Return the (X, Y) coordinate for the center point of the cell that contains the specified text.  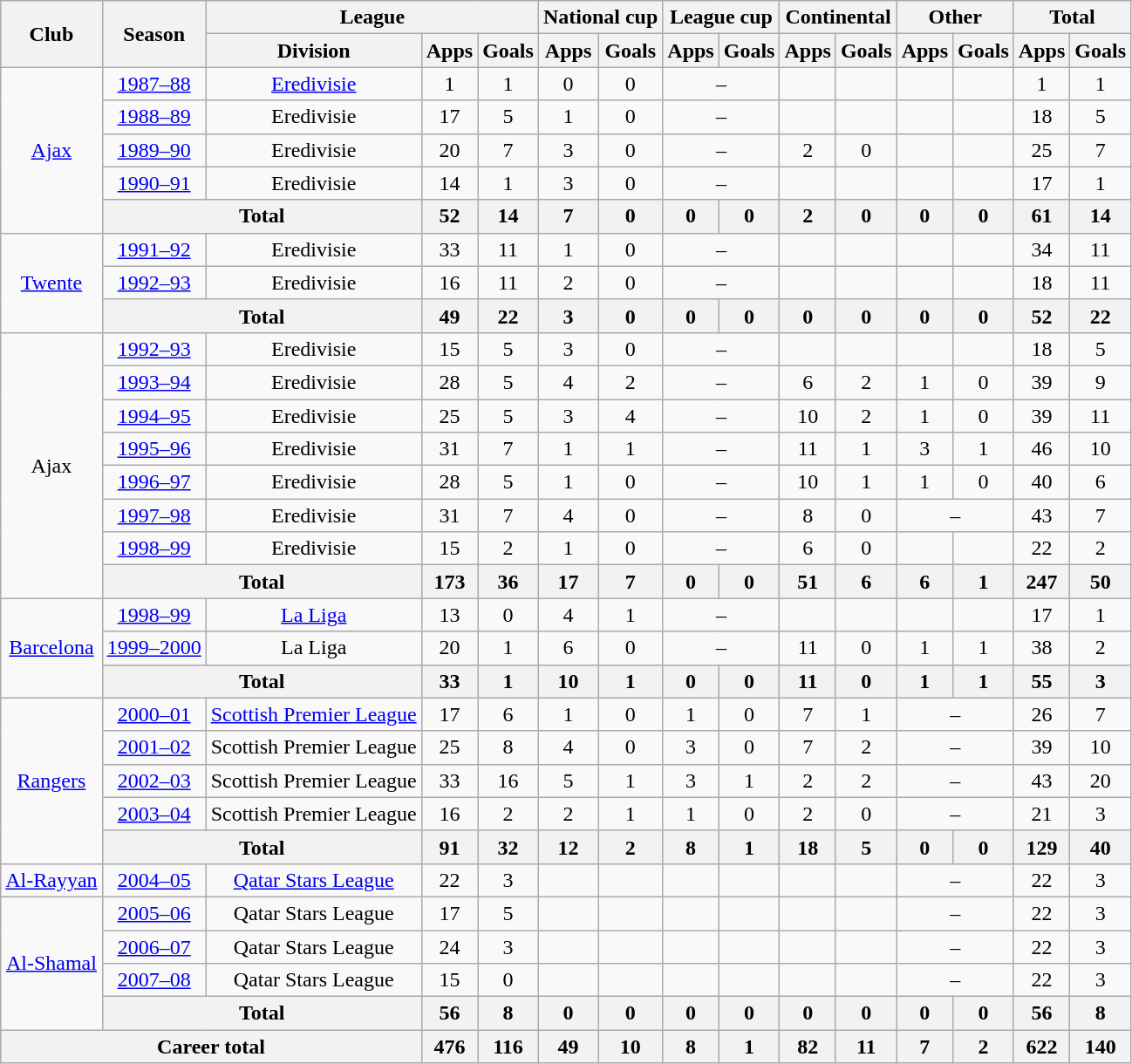
13 (449, 615)
Rangers (51, 781)
2004–05 (153, 880)
32 (508, 847)
2000–01 (153, 714)
Twente (51, 283)
24 (449, 946)
Career total (211, 1047)
1997–98 (153, 515)
1987–88 (153, 84)
51 (808, 582)
173 (449, 582)
1993–94 (153, 382)
League (372, 17)
9 (1101, 382)
Al-Shamal (51, 963)
1994–95 (153, 416)
55 (1041, 681)
12 (568, 847)
2005–06 (153, 913)
League cup (721, 17)
Other (955, 17)
91 (449, 847)
1995–96 (153, 449)
46 (1041, 449)
622 (1041, 1047)
1989–90 (153, 150)
38 (1041, 648)
2002–03 (153, 781)
Continental (838, 17)
Barcelona (51, 648)
36 (508, 582)
1996–97 (153, 482)
247 (1041, 582)
140 (1101, 1047)
Club (51, 34)
116 (508, 1047)
Al-Rayyan (51, 880)
2006–07 (153, 946)
129 (1041, 847)
82 (808, 1047)
50 (1101, 582)
National cup (600, 17)
2007–08 (153, 980)
476 (449, 1047)
34 (1041, 249)
1991–92 (153, 249)
Division (314, 51)
Season (153, 34)
61 (1041, 216)
1990–91 (153, 183)
26 (1041, 714)
21 (1041, 814)
1988–89 (153, 117)
2003–04 (153, 814)
1999–2000 (153, 648)
2001–02 (153, 747)
